Identify which cell holds the provided text, then report its [X, Y] central coordinate. 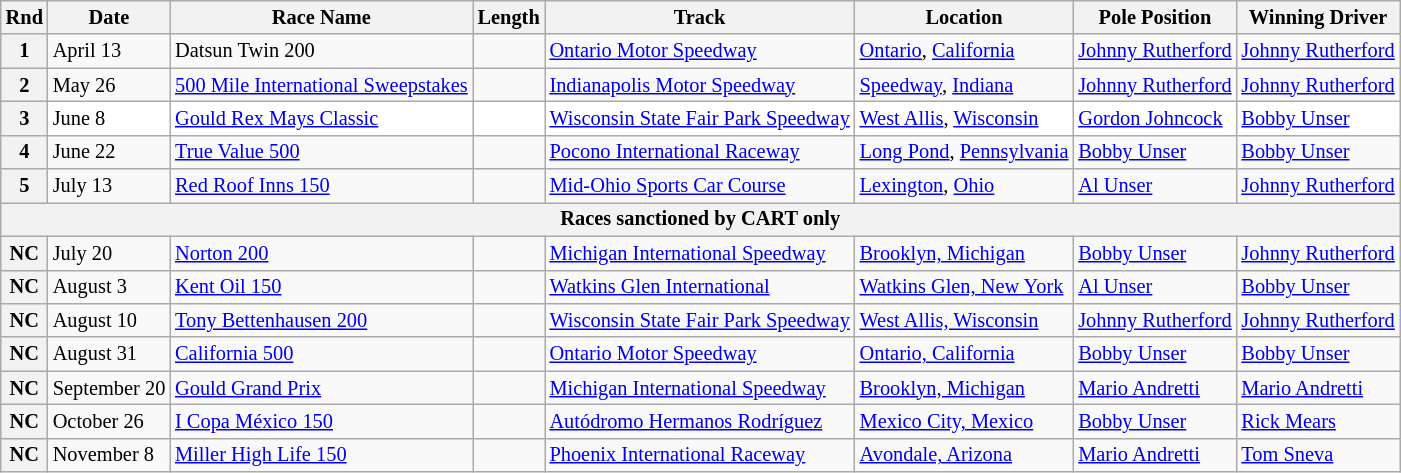
500 Mile International Sweepstakes [321, 85]
Gould Rex Mays Classic [321, 118]
November 8 [109, 455]
Races sanctioned by CART only [700, 219]
July 13 [109, 186]
Long Pond, Pennsylvania [964, 152]
True Value 500 [321, 152]
Watkins Glen, New York [964, 287]
August 10 [109, 320]
4 [24, 152]
Norton 200 [321, 253]
July 20 [109, 253]
October 26 [109, 421]
June 22 [109, 152]
Winning Driver [1318, 17]
Pocono International Raceway [700, 152]
Race Name [321, 17]
Lexington, Ohio [964, 186]
May 26 [109, 85]
1 [24, 51]
Speedway, Indiana [964, 85]
Phoenix International Raceway [700, 455]
Autódromo Hermanos Rodríguez [700, 421]
Gordon Johncock [1154, 118]
Tony Bettenhausen 200 [321, 320]
April 13 [109, 51]
Kent Oil 150 [321, 287]
Pole Position [1154, 17]
Rick Mears [1318, 421]
Length [509, 17]
5 [24, 186]
Indianapolis Motor Speedway [700, 85]
Rnd [24, 17]
Gould Grand Prix [321, 388]
Miller High Life 150 [321, 455]
Tom Sneva [1318, 455]
California 500 [321, 354]
Date [109, 17]
September 20 [109, 388]
Red Roof Inns 150 [321, 186]
Mexico City, Mexico [964, 421]
2 [24, 85]
I Copa México 150 [321, 421]
Watkins Glen International [700, 287]
Track [700, 17]
3 [24, 118]
June 8 [109, 118]
August 31 [109, 354]
Location [964, 17]
Mid-Ohio Sports Car Course [700, 186]
August 3 [109, 287]
Avondale, Arizona [964, 455]
Datsun Twin 200 [321, 51]
